Return the [X, Y] coordinate for the center point of the cell that contains the specified text.  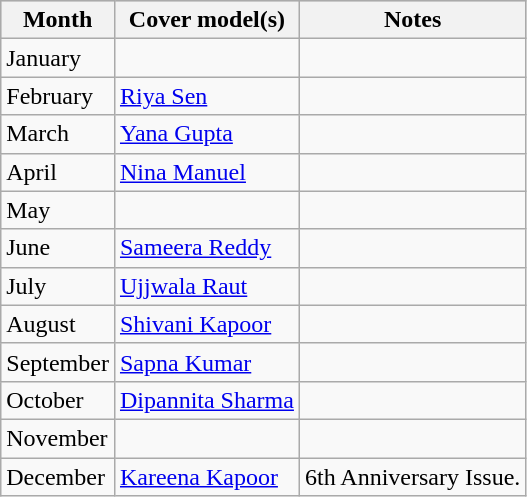
September [58, 362]
July [58, 286]
Riya Sen [206, 96]
March [58, 134]
October [58, 400]
Sameera Reddy [206, 248]
April [58, 172]
Kareena Kapoor [206, 477]
May [58, 210]
Yana Gupta [206, 134]
December [58, 477]
Notes [412, 20]
Shivani Kapoor [206, 324]
Month [58, 20]
Sapna Kumar [206, 362]
November [58, 438]
Ujjwala Raut [206, 286]
6th Anniversary Issue. [412, 477]
August [58, 324]
Cover model(s) [206, 20]
Dipannita Sharma [206, 400]
Nina Manuel [206, 172]
January [58, 58]
February [58, 96]
June [58, 248]
